For the text-containing cell, return its midpoint in [X, Y] coordinate format. 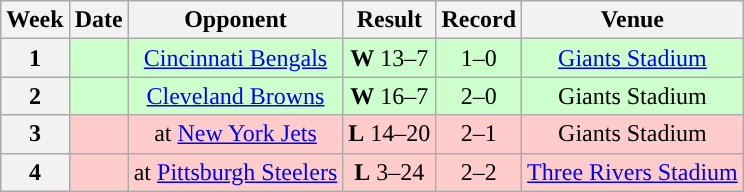
Cleveland Browns [236, 96]
L 14–20 [390, 134]
Record [479, 20]
Cincinnati Bengals [236, 58]
W 13–7 [390, 58]
3 [35, 134]
2–1 [479, 134]
1–0 [479, 58]
L 3–24 [390, 172]
4 [35, 172]
W 16–7 [390, 96]
Result [390, 20]
Venue [633, 20]
Opponent [236, 20]
2 [35, 96]
Week [35, 20]
1 [35, 58]
2–2 [479, 172]
at Pittsburgh Steelers [236, 172]
2–0 [479, 96]
Date [98, 20]
Three Rivers Stadium [633, 172]
at New York Jets [236, 134]
